Find where the given text appears and provide that cell's center as (X, Y) coordinate. 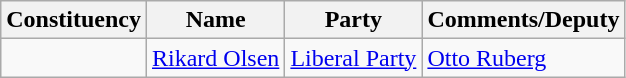
Comments/Deputy (524, 20)
Constituency (74, 20)
Party (354, 20)
Liberal Party (354, 58)
Rikard Olsen (215, 58)
Name (215, 20)
Otto Ruberg (524, 58)
